Determine the (X, Y) coordinate at the center of the cell enclosing the given text.  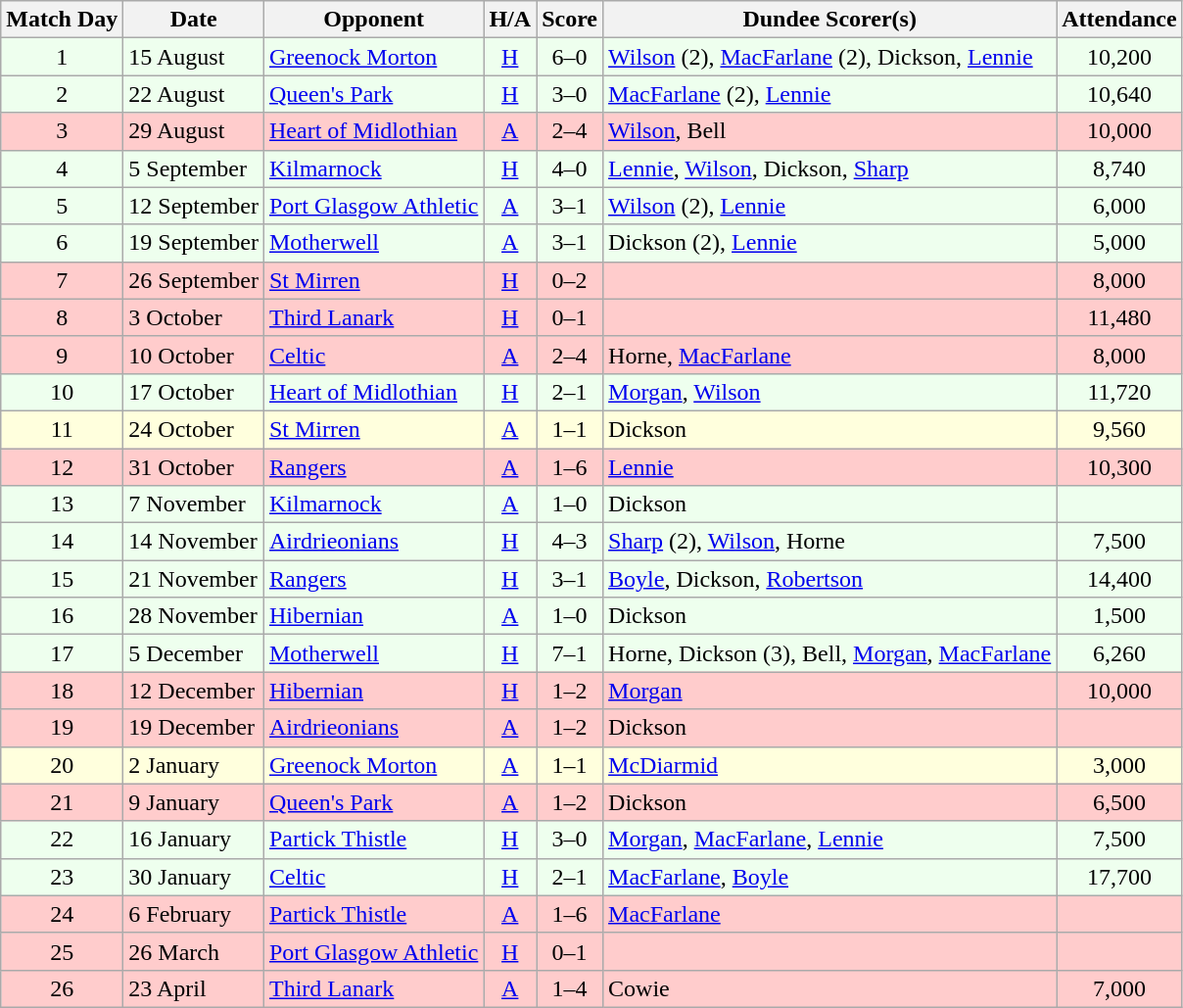
6,260 (1119, 653)
10,300 (1119, 467)
Dickson (2), Lennie (830, 243)
19 September (194, 243)
H/A (510, 20)
16 (63, 616)
Lennie, Wilson, Dickson, Sharp (830, 168)
18 (63, 691)
Horne, MacFarlane (830, 355)
5 September (194, 168)
MacFarlane (2), Lennie (830, 94)
6,500 (1119, 802)
11,480 (1119, 317)
Horne, Dickson (3), Bell, Morgan, MacFarlane (830, 653)
5 (63, 206)
7 November (194, 504)
21 November (194, 579)
30 January (194, 877)
23 April (194, 988)
21 (63, 802)
22 August (194, 94)
15 (63, 579)
6 (63, 243)
11,720 (1119, 392)
9 (63, 355)
16 January (194, 840)
MacFarlane (830, 914)
McDiarmid (830, 765)
MacFarlane, Boyle (830, 877)
Dundee Scorer(s) (830, 20)
Score (570, 20)
4 (63, 168)
Wilson (2), Lennie (830, 206)
Attendance (1119, 20)
10,200 (1119, 57)
6 February (194, 914)
2 January (194, 765)
25 (63, 951)
Morgan, MacFarlane, Lennie (830, 840)
9 January (194, 802)
10 October (194, 355)
2 (63, 94)
Morgan, Wilson (830, 392)
29 August (194, 131)
26 March (194, 951)
14,400 (1119, 579)
13 (63, 504)
19 December (194, 728)
4–0 (570, 168)
Boyle, Dickson, Robertson (830, 579)
11 (63, 429)
17 (63, 653)
Date (194, 20)
3 October (194, 317)
22 (63, 840)
Sharp (2), Wilson, Horne (830, 542)
3,000 (1119, 765)
12 (63, 467)
17,700 (1119, 877)
7,000 (1119, 988)
24 October (194, 429)
12 September (194, 206)
15 August (194, 57)
5 December (194, 653)
20 (63, 765)
1,500 (1119, 616)
19 (63, 728)
7 (63, 280)
26 (63, 988)
Lennie (830, 467)
6–0 (570, 57)
28 November (194, 616)
14 (63, 542)
5,000 (1119, 243)
31 October (194, 467)
9,560 (1119, 429)
10,640 (1119, 94)
26 September (194, 280)
23 (63, 877)
12 December (194, 691)
Wilson (2), MacFarlane (2), Dickson, Lennie (830, 57)
8,740 (1119, 168)
7–1 (570, 653)
24 (63, 914)
6,000 (1119, 206)
17 October (194, 392)
1 (63, 57)
Wilson, Bell (830, 131)
Match Day (63, 20)
8 (63, 317)
14 November (194, 542)
4–3 (570, 542)
Opponent (373, 20)
0–2 (570, 280)
Cowie (830, 988)
10 (63, 392)
3 (63, 131)
1–4 (570, 988)
Morgan (830, 691)
